Provide the (X, Y) coordinate of the cell's center where the given text is located.  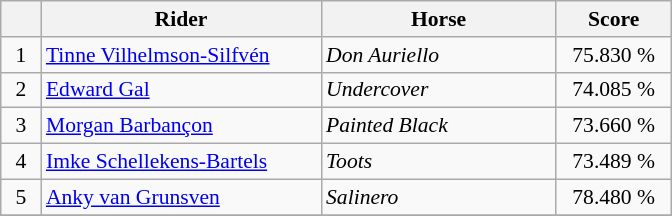
78.480 % (614, 197)
5 (21, 197)
Anky van Grunsven (181, 197)
Painted Black (438, 126)
Imke Schellekens-Bartels (181, 162)
Horse (438, 19)
Salinero (438, 197)
75.830 % (614, 55)
73.489 % (614, 162)
2 (21, 90)
Rider (181, 19)
Morgan Barbançon (181, 126)
3 (21, 126)
74.085 % (614, 90)
Score (614, 19)
Tinne Vilhelmson-Silfvén (181, 55)
4 (21, 162)
73.660 % (614, 126)
Toots (438, 162)
Undercover (438, 90)
Don Auriello (438, 55)
1 (21, 55)
Edward Gal (181, 90)
